Scan for the cell matching the given text and deliver its [X, Y] coordinate at center. 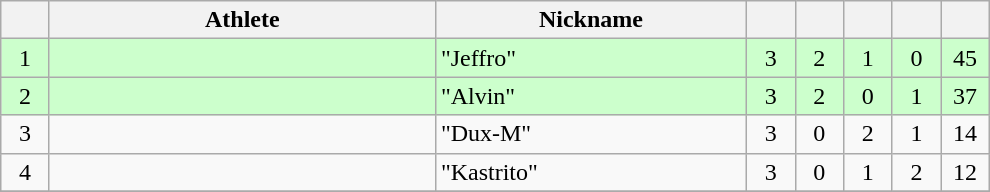
"Dux-M" [590, 134]
"Alvin" [590, 96]
45 [966, 58]
14 [966, 134]
"Jeffro" [590, 58]
4 [26, 172]
"Kastrito" [590, 172]
Athlete [242, 20]
Nickname [590, 20]
37 [966, 96]
12 [966, 172]
